Capture the cell that displays the provided text and extract its [x, y] central coordinate. 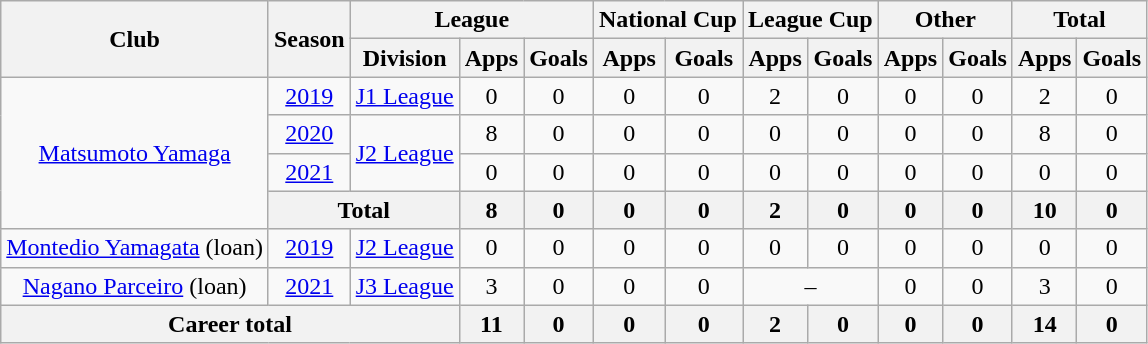
– [810, 286]
Other [945, 20]
J1 League [404, 96]
Matsumoto Yamaga [135, 153]
Nagano Parceiro (loan) [135, 286]
Career total [230, 324]
Montedio Yamagata (loan) [135, 248]
Division [404, 58]
10 [1044, 210]
Season [309, 39]
Club [135, 39]
League [472, 20]
2020 [309, 134]
J3 League [404, 286]
11 [491, 324]
National Cup [668, 20]
14 [1044, 324]
League Cup [810, 20]
